Identify which cell holds the provided text, then report its (x, y) central coordinate. 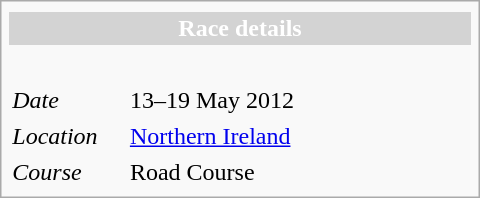
Date (66, 100)
Northern Ireland (299, 136)
Location (66, 136)
Course (66, 172)
Road Course (299, 172)
Race details (240, 28)
13–19 May 2012 (299, 100)
